Determine the (x, y) coordinate at the center of the cell enclosing the given text.  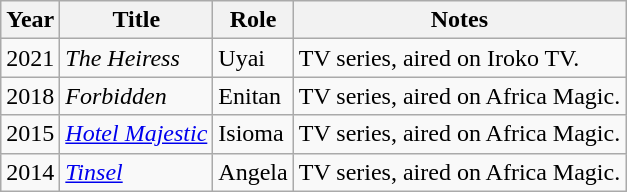
TV series, aired on Iroko TV. (460, 58)
Forbidden (136, 96)
Notes (460, 20)
Angela (253, 172)
The Heiress (136, 58)
Role (253, 20)
Uyai (253, 58)
Hotel Majestic (136, 134)
Isioma (253, 134)
2021 (30, 58)
2018 (30, 96)
2014 (30, 172)
Tinsel (136, 172)
Enitan (253, 96)
Year (30, 20)
Title (136, 20)
2015 (30, 134)
